Pinpoint the cell where the given text exists, returning its (X, Y) midpoint coordinate. 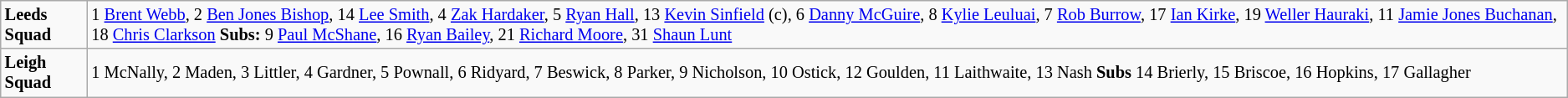
Leeds Squad (44, 24)
Leigh Squad (44, 73)
